Provide the (X, Y) coordinate of the cell's center where the given text is located.  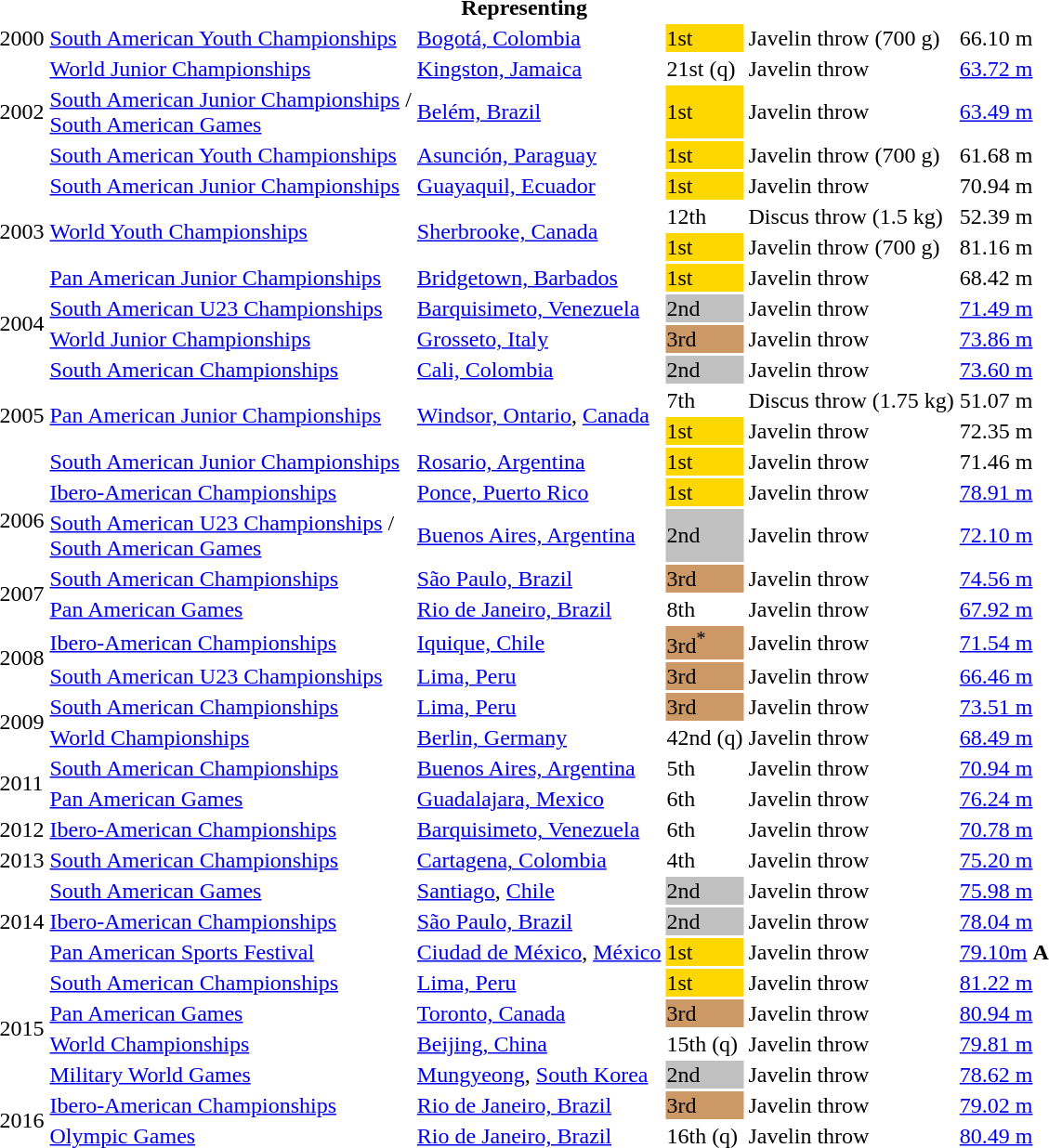
Discus throw (1.5 kg) (851, 216)
21st (q) (704, 69)
Sherbrooke, Canada (539, 232)
South American Games (230, 891)
3rd* (704, 643)
Beijing, China (539, 1044)
Toronto, Canada (539, 1013)
Asunción, Paraguay (539, 155)
5th (704, 768)
Ciudad de México, México (539, 952)
8th (704, 609)
Iquique, Chile (539, 643)
Bogotá, Colombia (539, 38)
Guayaquil, Ecuador (539, 186)
Mungyeong, South Korea (539, 1075)
Grosseto, Italy (539, 339)
Santiago, Chile (539, 891)
World Youth Championships (230, 232)
15th (q) (704, 1044)
Rosario, Argentina (539, 462)
Cartagena, Colombia (539, 860)
Military World Games (230, 1075)
4th (704, 860)
Windsor, Ontario, Canada (539, 416)
Guadalajara, Mexico (539, 799)
Pan American Sports Festival (230, 952)
Berlin, Germany (539, 737)
Kingston, Jamaica (539, 69)
Bridgetown, Barbados (539, 278)
Cali, Colombia (539, 370)
Discus throw (1.75 kg) (851, 400)
Belém, Brazil (539, 111)
42nd (q) (704, 737)
South American Junior Championships / South American Games (230, 111)
12th (704, 216)
7th (704, 400)
South American U23 Championships / South American Games (230, 535)
Ponce, Puerto Rico (539, 492)
